Locate the cell with the specified text and output its [x, y] center coordinate. 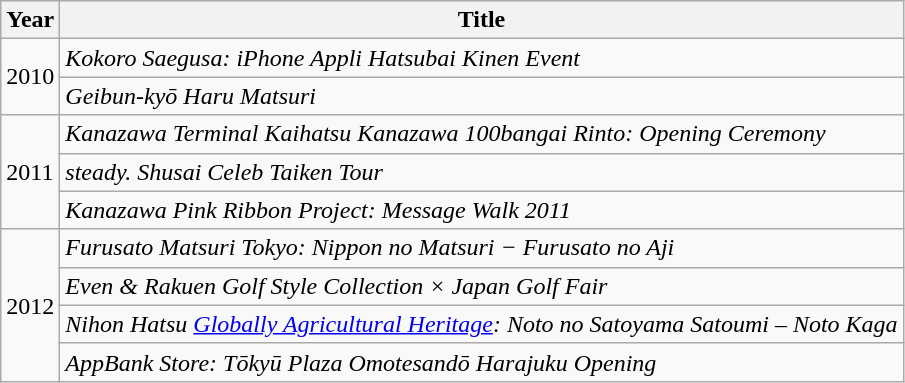
2012 [30, 305]
Nihon Hatsu Globally Agricultural Heritage: Noto no Satoyama Satoumi – Noto Kaga [482, 324]
Title [482, 20]
Kokoro Saegusa: iPhone Appli Hatsubai Kinen Event [482, 58]
AppBank Store: Tōkyū Plaza Omotesandō Harajuku Opening [482, 362]
Year [30, 20]
steady. Shusai Celeb Taiken Tour [482, 172]
2011 [30, 172]
2010 [30, 77]
Geibun-kyō Haru Matsuri [482, 96]
Even & Rakuen Golf Style Collection × Japan Golf Fair [482, 286]
Furusato Matsuri Tokyo: Nippon no Matsuri − Furusato no Aji [482, 248]
Kanazawa Pink Ribbon Project: Message Walk 2011 [482, 210]
Kanazawa Terminal Kaihatsu Kanazawa 100bangai Rinto: Opening Ceremony [482, 134]
